Scan for the cell matching the given text and deliver its [X, Y] coordinate at center. 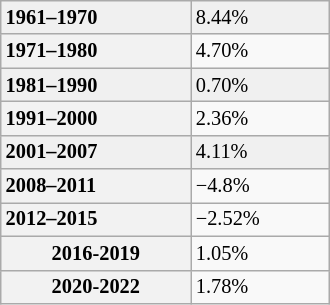
1981–1990 [96, 85]
2008–2011 [96, 186]
1.05% [260, 253]
1.78% [260, 287]
2020-2022 [96, 287]
0.70% [260, 85]
4.70% [260, 51]
1961–1970 [96, 17]
2.36% [260, 118]
−2.52% [260, 219]
2016-2019 [96, 253]
−4.8% [260, 186]
4.11% [260, 152]
8.44% [260, 17]
1991–2000 [96, 118]
1971–1980 [96, 51]
2012–2015 [96, 219]
2001–2007 [96, 152]
